For the text-containing cell, return its midpoint in (X, Y) coordinate format. 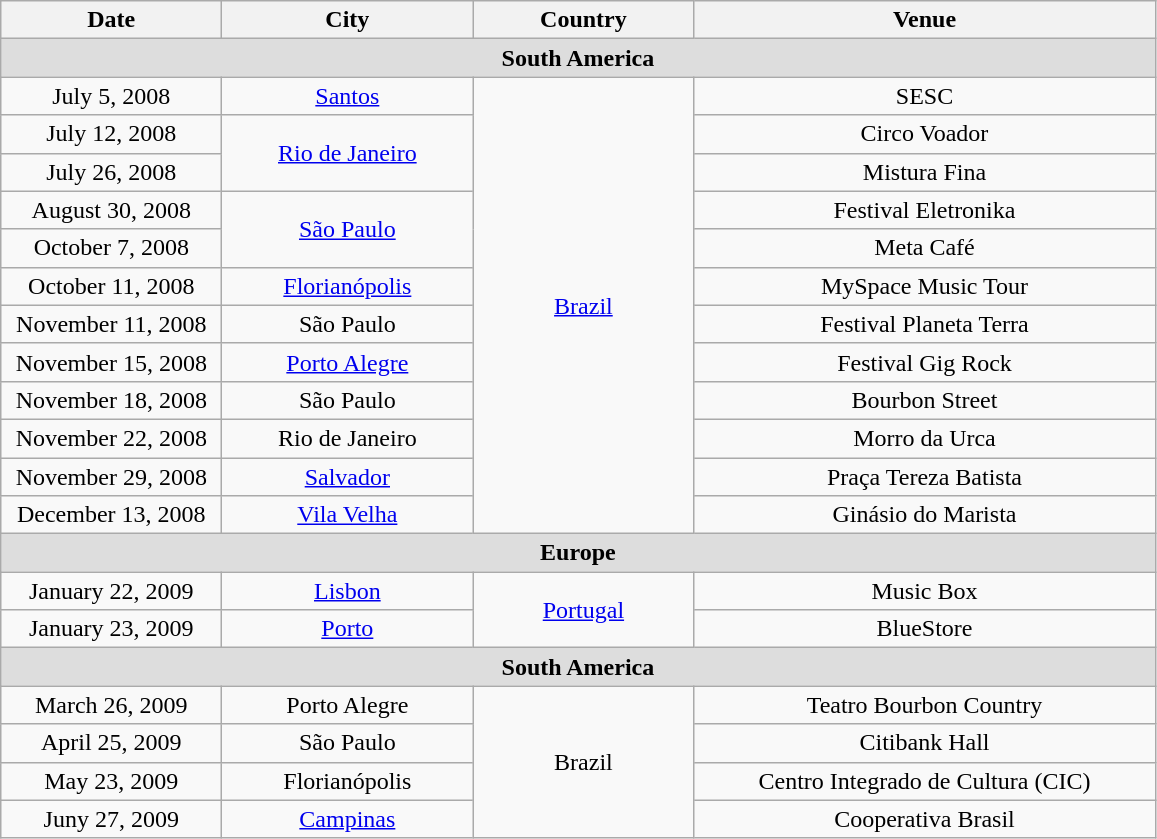
Juny 27, 2009 (112, 819)
MySpace Music Tour (924, 286)
Vila Velha (348, 515)
July 12, 2008 (112, 134)
November 22, 2008 (112, 438)
Festival Planeta Terra (924, 324)
Centro Integrado de Cultura (CIC) (924, 781)
Salvador (348, 477)
BlueStore (924, 629)
Europe (578, 553)
July 26, 2008 (112, 172)
Meta Café (924, 248)
November 11, 2008 (112, 324)
Teatro Bourbon Country (924, 705)
October 7, 2008 (112, 248)
November 29, 2008 (112, 477)
March 26, 2009 (112, 705)
Praça Tereza Batista (924, 477)
Cooperativa Brasil (924, 819)
November 18, 2008 (112, 400)
Campinas (348, 819)
Portugal (584, 610)
Mistura Fina (924, 172)
Santos (348, 96)
Morro da Urca (924, 438)
Festival Gig Rock (924, 362)
January 23, 2009 (112, 629)
Lisbon (348, 591)
Ginásio do Marista (924, 515)
January 22, 2009 (112, 591)
Bourbon Street (924, 400)
August 30, 2008 (112, 210)
May 23, 2009 (112, 781)
Porto (348, 629)
November 15, 2008 (112, 362)
Citibank Hall (924, 743)
SESC (924, 96)
Circo Voador (924, 134)
Date (112, 20)
December 13, 2008 (112, 515)
Country (584, 20)
July 5, 2008 (112, 96)
October 11, 2008 (112, 286)
Music Box (924, 591)
Venue (924, 20)
April 25, 2009 (112, 743)
Festival Eletronika (924, 210)
City (348, 20)
